Capture the cell that displays the provided text and extract its (X, Y) central coordinate. 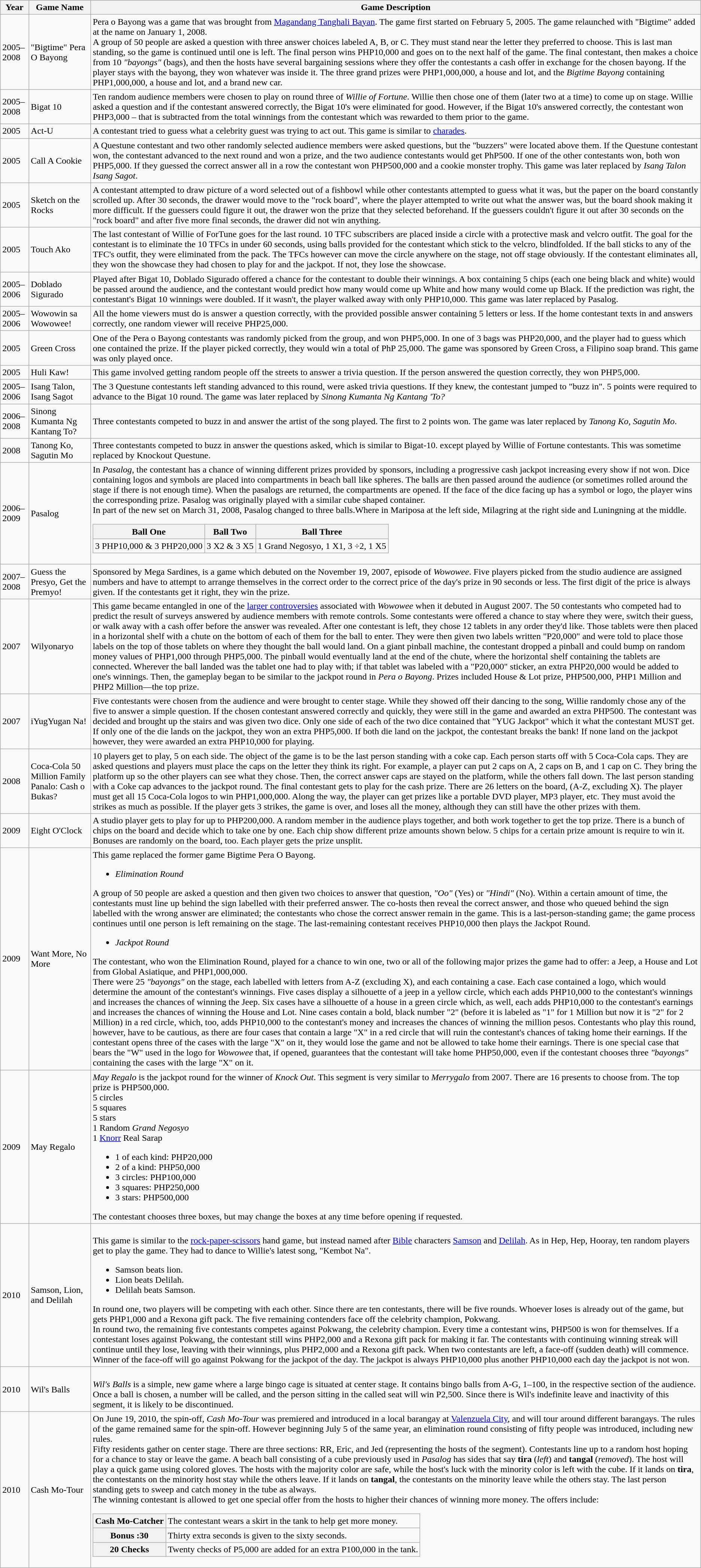
Call A Cookie (60, 160)
Touch Ako (60, 249)
Year (15, 7)
Twenty checks of P5,000 are added for an extra P100,000 in the tank. (293, 1549)
Wil's Balls (60, 1389)
Thirty extra seconds is given to the sixty seconds. (293, 1535)
Wilyonaryo (60, 646)
The contestant wears a skirt in the tank to help get more money. (293, 1521)
Game Name (60, 7)
iYugYugan Na! (60, 721)
A contestant tried to guess what a celebrity guest was trying to act out. This game is similar to charades. (395, 131)
Cash Mo-Tour (60, 1490)
Doblado Sigurado (60, 289)
Wowowin sa Wowowee! (60, 318)
2007–2008 (15, 581)
Ball Two (230, 532)
3 X2 & 3 X5 (230, 546)
Huli Kaw! (60, 372)
Sinong Kumanta Ng Kantang To? (60, 421)
Cash Mo-Catcher (129, 1521)
Green Cross (60, 348)
Ball One (149, 532)
Isang Talon, Isang Sagot (60, 392)
Guess the Presyo, Get the Premyo! (60, 581)
"Bigtime" Pera O Bayong (60, 52)
Act-U (60, 131)
Bigat 10 (60, 107)
1 Grand Negosyo, 1 X1, 3 ÷2, 1 X5 (322, 546)
Samson, Lion, and Delilah (60, 1295)
Tanong Ko, Sagutin Mo (60, 451)
Game Description (395, 7)
2006–2008 (15, 421)
Sketch on the Rocks (60, 205)
Pasalog (60, 514)
3 PHP10,000 & 3 PHP20,000 (149, 546)
Ball Three (322, 532)
Bonus :30 (129, 1535)
20 Checks (129, 1549)
May Regalo (60, 1147)
Eight O'Clock (60, 831)
Coca-Cola 50 Million Family Panalo: Cash o Bukas? (60, 781)
2006–2009 (15, 514)
Want More, No More (60, 959)
